Output the [X, Y] coordinate of the center of the cell containing the given text.  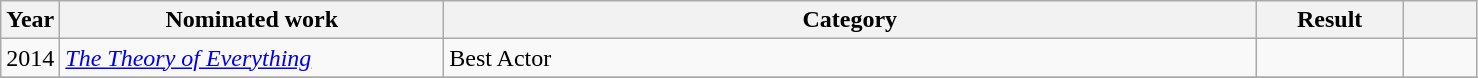
2014 [30, 58]
Year [30, 20]
Category [850, 20]
The Theory of Everything [252, 58]
Result [1330, 20]
Best Actor [850, 58]
Nominated work [252, 20]
